Detect which cell encompasses the target text, then output its (x, y) center coordinate. 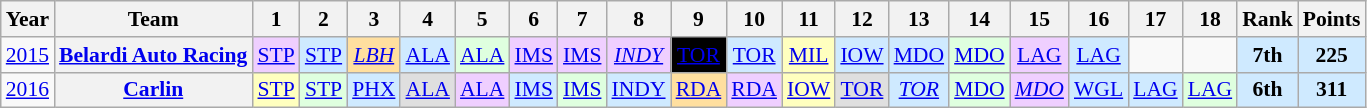
Carlin (153, 90)
PHX (374, 90)
17 (1155, 19)
311 (1332, 90)
MIL (808, 55)
5 (482, 19)
7th (1268, 55)
4 (427, 19)
8 (638, 19)
2015 (28, 55)
Team (153, 19)
14 (980, 19)
Rank (1268, 19)
WGL (1098, 90)
LBH (374, 55)
Year (28, 19)
18 (1210, 19)
Points (1332, 19)
6 (534, 19)
9 (699, 19)
15 (1040, 19)
7 (582, 19)
10 (754, 19)
2016 (28, 90)
3 (374, 19)
Belardi Auto Racing (153, 55)
16 (1098, 19)
225 (1332, 55)
2 (324, 19)
11 (808, 19)
12 (862, 19)
13 (920, 19)
6th (1268, 90)
1 (276, 19)
